Locate the cell with the specified text and output its [X, Y] center coordinate. 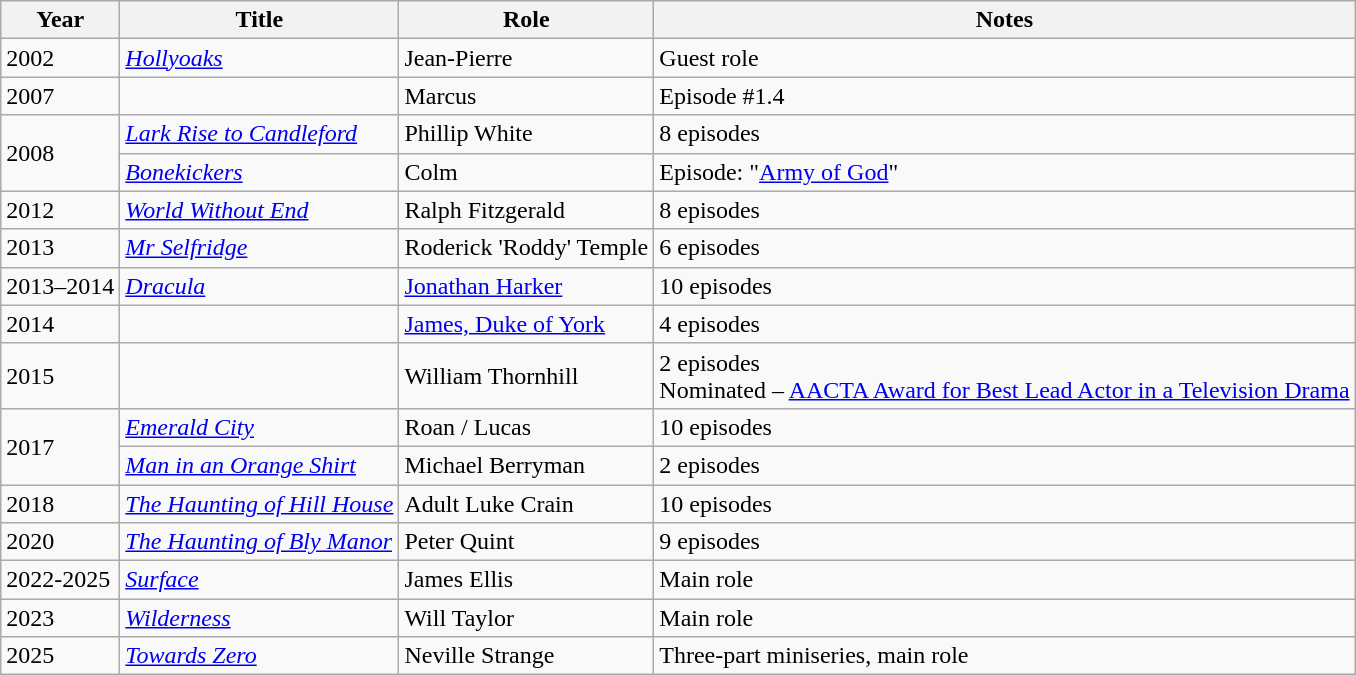
Notes [1004, 20]
Phillip White [526, 134]
Lark Rise to Candleford [260, 134]
Ralph Fitzgerald [526, 210]
2014 [60, 324]
Adult Luke Crain [526, 503]
2023 [60, 618]
Roderick 'Roddy' Temple [526, 248]
Marcus [526, 96]
Episode: "Army of God" [1004, 172]
2018 [60, 503]
4 episodes [1004, 324]
2002 [60, 58]
Neville Strange [526, 656]
Will Taylor [526, 618]
2012 [60, 210]
2017 [60, 446]
Mr Selfridge [260, 248]
Role [526, 20]
Surface [260, 580]
Jean-Pierre [526, 58]
Three-part miniseries, main role [1004, 656]
William Thornhill [526, 376]
Jonathan Harker [526, 286]
Towards Zero [260, 656]
Michael Berryman [526, 465]
6 episodes [1004, 248]
Hollyoaks [260, 58]
Roan / Lucas [526, 427]
2008 [60, 153]
James, Duke of York [526, 324]
2015 [60, 376]
Peter Quint [526, 542]
Bonekickers [260, 172]
Dracula [260, 286]
2020 [60, 542]
Man in an Orange Shirt [260, 465]
2007 [60, 96]
Year [60, 20]
Episode #1.4 [1004, 96]
The Haunting of Bly Manor [260, 542]
The Haunting of Hill House [260, 503]
Wilderness [260, 618]
2013 [60, 248]
Title [260, 20]
2 episodes [1004, 465]
Guest role [1004, 58]
2022-2025 [60, 580]
2025 [60, 656]
2013–2014 [60, 286]
James Ellis [526, 580]
2 episodes Nominated – AACTA Award for Best Lead Actor in a Television Drama [1004, 376]
Emerald City [260, 427]
9 episodes [1004, 542]
World Without End [260, 210]
Colm [526, 172]
